Provide the (x, y) coordinate of the cell's center where the given text is located.  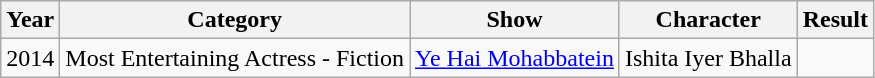
Most Entertaining Actress - Fiction (235, 58)
Show (515, 20)
Result (835, 20)
Ye Hai Mohabbatein (515, 58)
Ishita Iyer Bhalla (708, 58)
Character (708, 20)
Year (30, 20)
Category (235, 20)
2014 (30, 58)
